Find where the given text appears and provide that cell's center as (X, Y) coordinate. 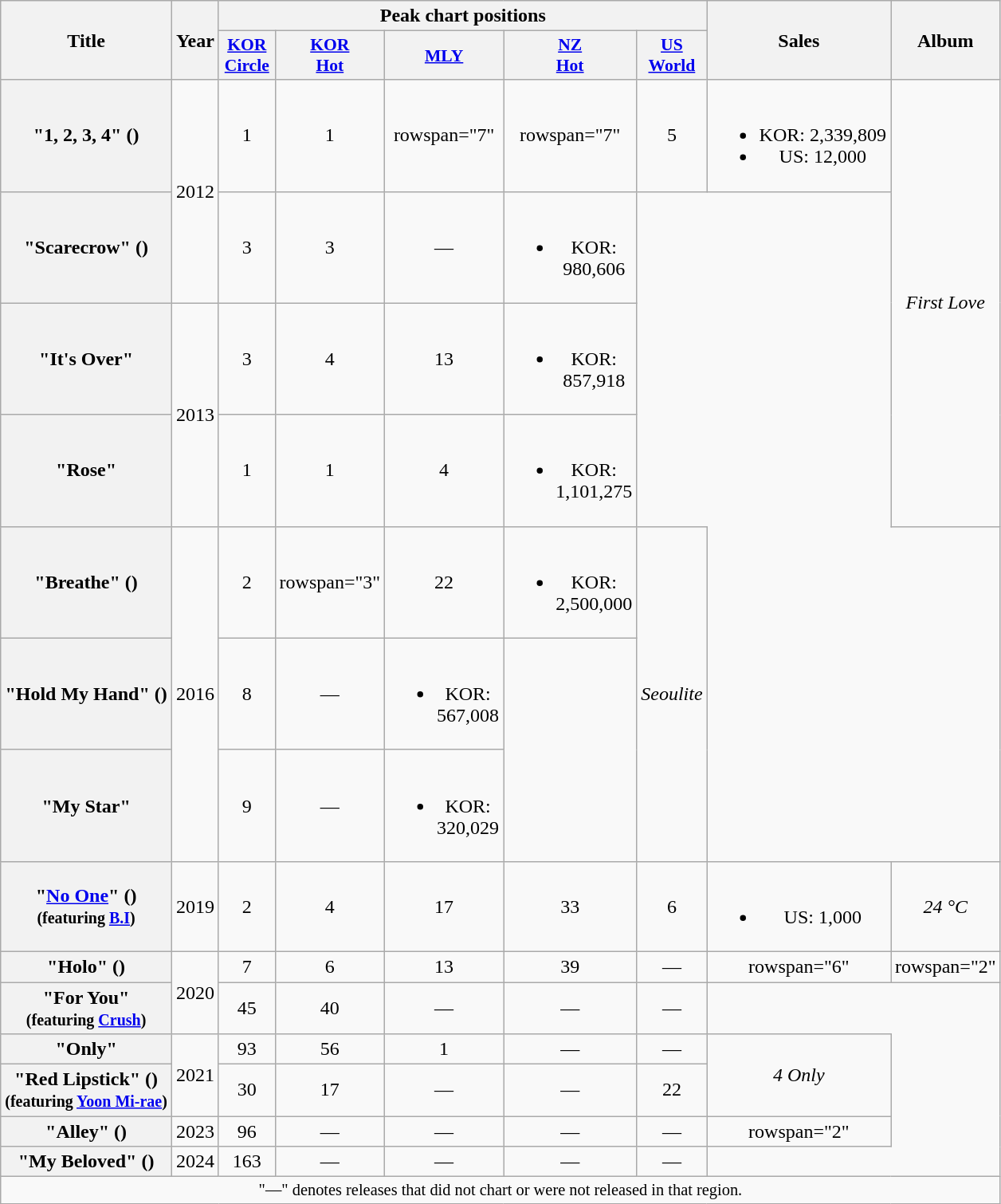
US: 1,000 (799, 906)
rowspan="6" (799, 966)
MLY (445, 56)
9 (247, 805)
2012 (194, 191)
KOR: 320,029 (445, 805)
24 °C (946, 906)
Title (86, 40)
2019 (194, 906)
40 (330, 1008)
33 (571, 906)
96 (247, 1131)
"Scarecrow" () (86, 247)
USWorld (672, 56)
163 (247, 1162)
KOR: 1,101,275 (571, 470)
KOR: 857,918 (571, 359)
4 Only (799, 1075)
"My Beloved" () (86, 1162)
"Breathe" () (86, 582)
Seoulite (672, 694)
KOR: 567,008 (445, 694)
First Love (946, 303)
2024 (194, 1162)
"Holo" () (86, 966)
KORHot (330, 56)
2023 (194, 1131)
"1, 2, 3, 4" () (86, 136)
"—" denotes releases that did not chart or were not released in that region. (500, 1190)
rowspan="3" (330, 582)
"Hold My Hand" () (86, 694)
NZHot (571, 56)
45 (247, 1008)
Sales (799, 40)
"No One" ()(featuring B.I) (86, 906)
"My Star" (86, 805)
2021 (194, 1075)
KOR: 2,339,809US: 12,000 (799, 136)
"Alley" () (86, 1131)
"Only" (86, 1049)
KORCircle (247, 56)
Year (194, 40)
7 (247, 966)
"Rose" (86, 470)
"Red Lipstick" ()(featuring Yoon Mi-rae) (86, 1091)
2013 (194, 415)
30 (247, 1091)
"It's Over" (86, 359)
"For You" (featuring Crush) (86, 1008)
Album (946, 40)
Peak chart positions (462, 16)
8 (247, 694)
KOR: 2,500,000 (571, 582)
56 (330, 1049)
2016 (194, 694)
5 (672, 136)
93 (247, 1049)
KOR: 980,606 (571, 247)
39 (571, 966)
2020 (194, 992)
